Identify which cell holds the provided text, then report its [X, Y] central coordinate. 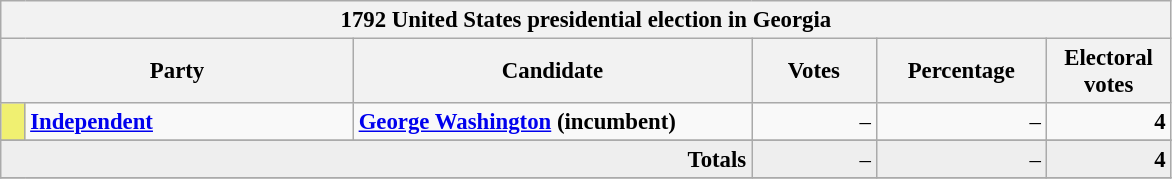
George Washington (incumbent) [552, 122]
Votes [814, 72]
Party [178, 72]
Totals [376, 160]
Independent [189, 122]
Percentage [961, 72]
Candidate [552, 72]
1792 United States presidential election in Georgia [586, 20]
Electoral votes [1108, 72]
